Return the [X, Y] coordinate for the center point of the cell that contains the specified text.  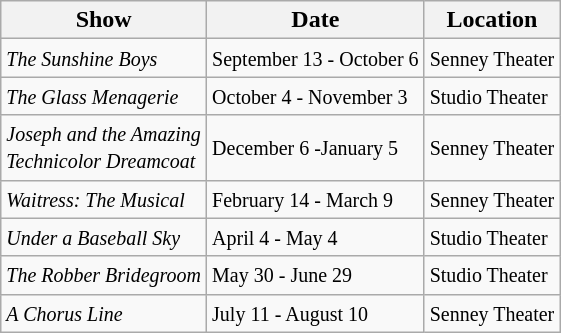
The Robber Bridegroom [104, 275]
Waitress: The Musical [104, 199]
A Chorus Line [104, 313]
Show [104, 20]
Joseph and the AmazingTechnicolor Dreamcoat [104, 148]
October 4 - November 3 [316, 96]
July 11 - August 10 [316, 313]
The Glass Menagerie [104, 96]
September 13 - October 6 [316, 58]
April 4 - May 4 [316, 237]
February 14 - March 9 [316, 199]
Under a Baseball Sky [104, 237]
Location [492, 20]
The Sunshine Boys [104, 58]
Date [316, 20]
December 6 -January 5 [316, 148]
May 30 - June 29 [316, 275]
